Locate the cell with the specified text and output its [x, y] center coordinate. 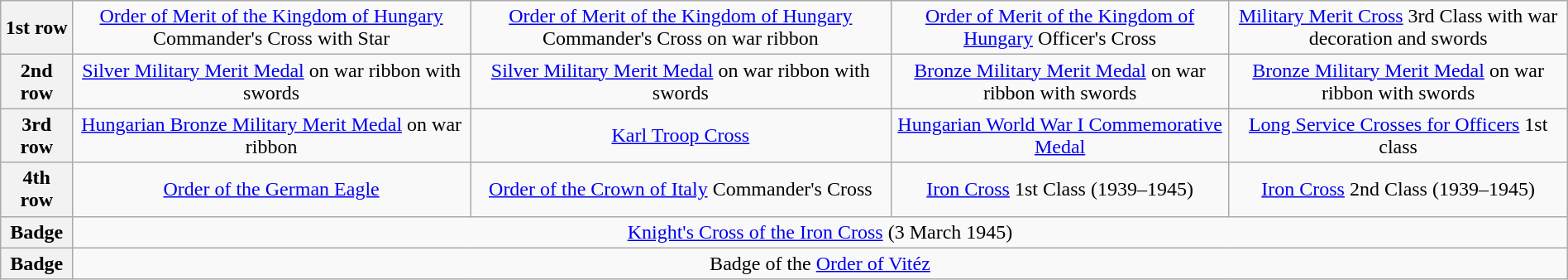
Hungarian World War I Commemorative Medal [1060, 136]
Knight's Cross of the Iron Cross (3 March 1945) [820, 232]
Order of Merit of the Kingdom of Hungary Commander's Cross on war ribbon [681, 28]
Order of the German Eagle [271, 189]
Hungarian Bronze Military Merit Medal on war ribbon [271, 136]
Iron Cross 1st Class (1939–1945) [1060, 189]
Iron Cross 2nd Class (1939–1945) [1398, 189]
Military Merit Cross 3rd Class with war decoration and swords [1398, 28]
Order of Merit of the Kingdom of Hungary Commander's Cross with Star [271, 28]
Order of the Crown of Italy Commander's Cross [681, 189]
3rd row [36, 136]
Order of Merit of the Kingdom of Hungary Officer's Cross [1060, 28]
1st row [36, 28]
Long Service Crosses for Officers 1st class [1398, 136]
Badge of the Order of Vitéz [820, 263]
2nd row [36, 81]
Karl Troop Cross [681, 136]
4th row [36, 189]
